Scan for the cell matching the given text and deliver its (X, Y) coordinate at center. 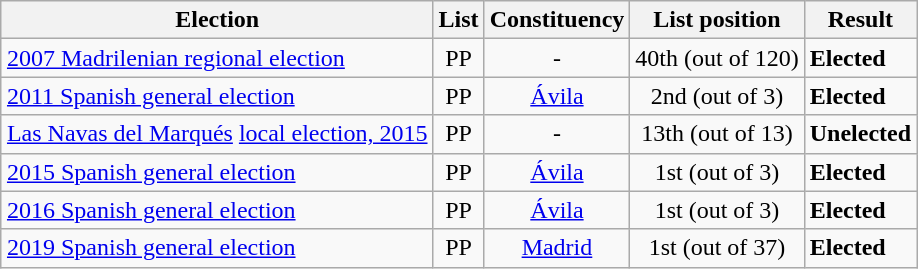
Unelected (860, 134)
Result (860, 20)
List (458, 20)
2nd (out of 3) (717, 96)
Constituency (557, 20)
List position (717, 20)
1st (out of 37) (717, 248)
Madrid (557, 248)
2007 Madrilenian regional election (217, 58)
2015 Spanish general election (217, 172)
2016 Spanish general election (217, 210)
13th (out of 13) (717, 134)
Election (217, 20)
Las Navas del Marqués local election, 2015 (217, 134)
40th (out of 120) (717, 58)
2011 Spanish general election (217, 96)
2019 Spanish general election (217, 248)
